Pinpoint the cell where the given text exists, returning its [x, y] midpoint coordinate. 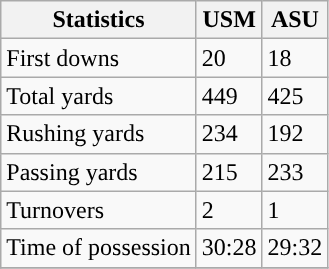
Turnovers [99, 210]
First downs [99, 58]
ASU [295, 20]
30:28 [229, 248]
449 [229, 96]
Time of possession [99, 248]
18 [295, 58]
215 [229, 172]
Rushing yards [99, 134]
Passing yards [99, 172]
USM [229, 20]
1 [295, 210]
192 [295, 134]
20 [229, 58]
2 [229, 210]
29:32 [295, 248]
Statistics [99, 20]
Total yards [99, 96]
234 [229, 134]
233 [295, 172]
425 [295, 96]
